Capture the cell that displays the provided text and extract its [x, y] central coordinate. 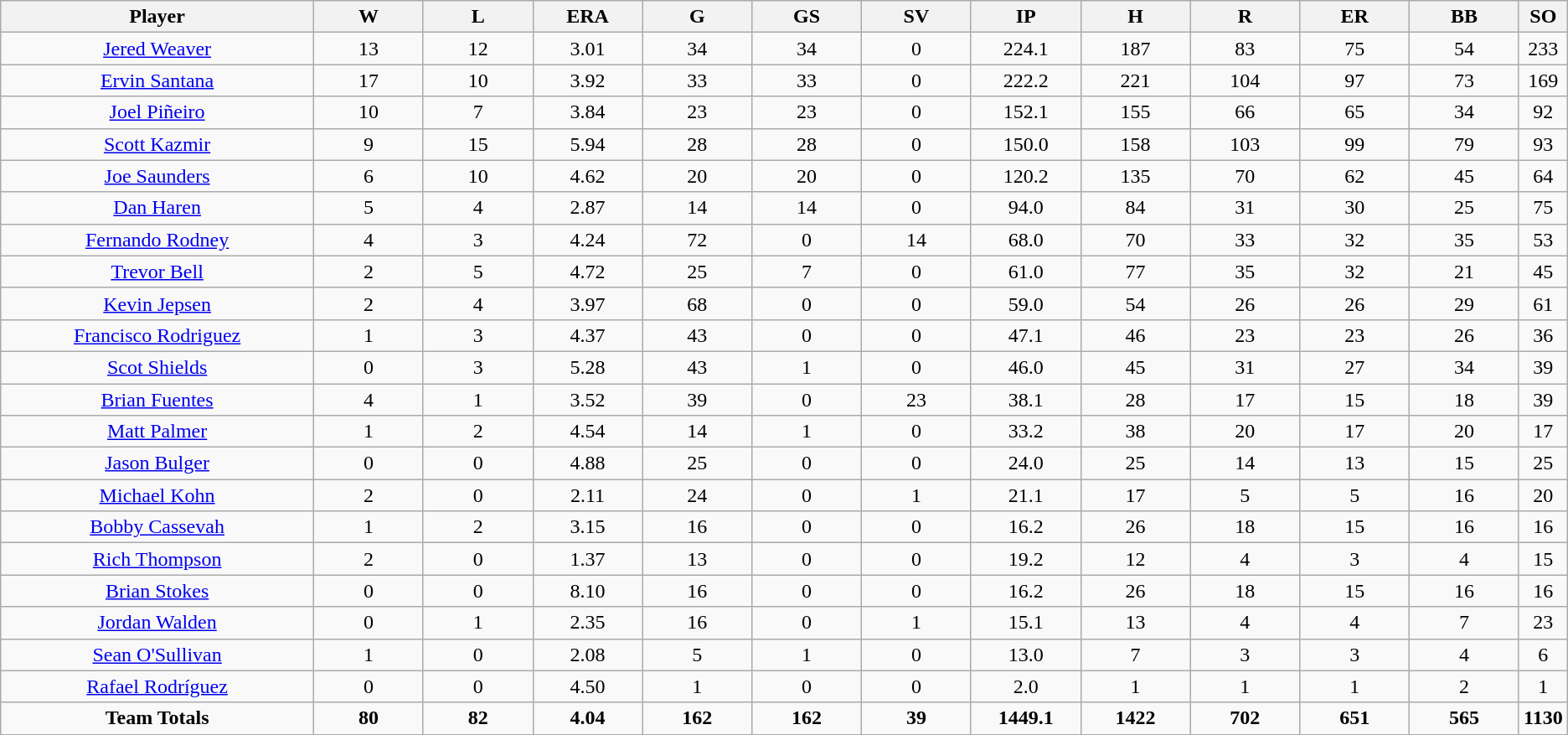
4.24 [588, 240]
5.28 [588, 367]
Joe Saunders [157, 176]
Ervin Santana [157, 80]
61 [1543, 303]
21.1 [1025, 495]
233 [1543, 49]
2.08 [588, 655]
99 [1355, 144]
1449.1 [1025, 718]
Jason Bulger [157, 463]
4.50 [588, 686]
65 [1355, 112]
62 [1355, 176]
GS [807, 17]
82 [477, 718]
Michael Kohn [157, 495]
Dan Haren [157, 208]
73 [1464, 80]
222.2 [1025, 80]
47.1 [1025, 335]
G [697, 17]
Francisco Rodriguez [157, 335]
4.62 [588, 176]
Brian Stokes [157, 591]
4.72 [588, 272]
Rafael Rodríguez [157, 686]
72 [697, 240]
1422 [1136, 718]
4.37 [588, 335]
83 [1245, 49]
L [477, 17]
77 [1136, 272]
46.0 [1025, 367]
2.0 [1025, 686]
135 [1136, 176]
SO [1543, 17]
3.84 [588, 112]
59.0 [1025, 303]
3.97 [588, 303]
224.1 [1025, 49]
79 [1464, 144]
4.88 [588, 463]
61.0 [1025, 272]
19.2 [1025, 559]
R [1245, 17]
Kevin Jepsen [157, 303]
Fernando Rodney [157, 240]
84 [1136, 208]
3.92 [588, 80]
5.94 [588, 144]
1.37 [588, 559]
8.10 [588, 591]
158 [1136, 144]
68 [697, 303]
187 [1136, 49]
68.0 [1025, 240]
21 [1464, 272]
38 [1136, 432]
104 [1245, 80]
Rich Thompson [157, 559]
4.04 [588, 718]
30 [1355, 208]
Scott Kazmir [157, 144]
702 [1245, 718]
38.1 [1025, 400]
Jered Weaver [157, 49]
H [1136, 17]
152.1 [1025, 112]
94.0 [1025, 208]
W [369, 17]
169 [1543, 80]
SV [916, 17]
4.54 [588, 432]
120.2 [1025, 176]
221 [1136, 80]
13.0 [1025, 655]
80 [369, 718]
155 [1136, 112]
651 [1355, 718]
ER [1355, 17]
Scot Shields [157, 367]
Trevor Bell [157, 272]
66 [1245, 112]
9 [369, 144]
Player [157, 17]
Jordan Walden [157, 623]
27 [1355, 367]
24 [697, 495]
IP [1025, 17]
15.1 [1025, 623]
Brian Fuentes [157, 400]
BB [1464, 17]
3.15 [588, 527]
Joel Piñeiro [157, 112]
53 [1543, 240]
64 [1543, 176]
Matt Palmer [157, 432]
103 [1245, 144]
565 [1464, 718]
2.11 [588, 495]
33.2 [1025, 432]
1130 [1543, 718]
24.0 [1025, 463]
3.52 [588, 400]
150.0 [1025, 144]
93 [1543, 144]
92 [1543, 112]
29 [1464, 303]
46 [1136, 335]
2.35 [588, 623]
ERA [588, 17]
2.87 [588, 208]
Sean O'Sullivan [157, 655]
3.01 [588, 49]
97 [1355, 80]
Team Totals [157, 718]
36 [1543, 335]
Bobby Cassevah [157, 527]
